From the cell containing the given text, extract its center point as [X, Y] coordinate. 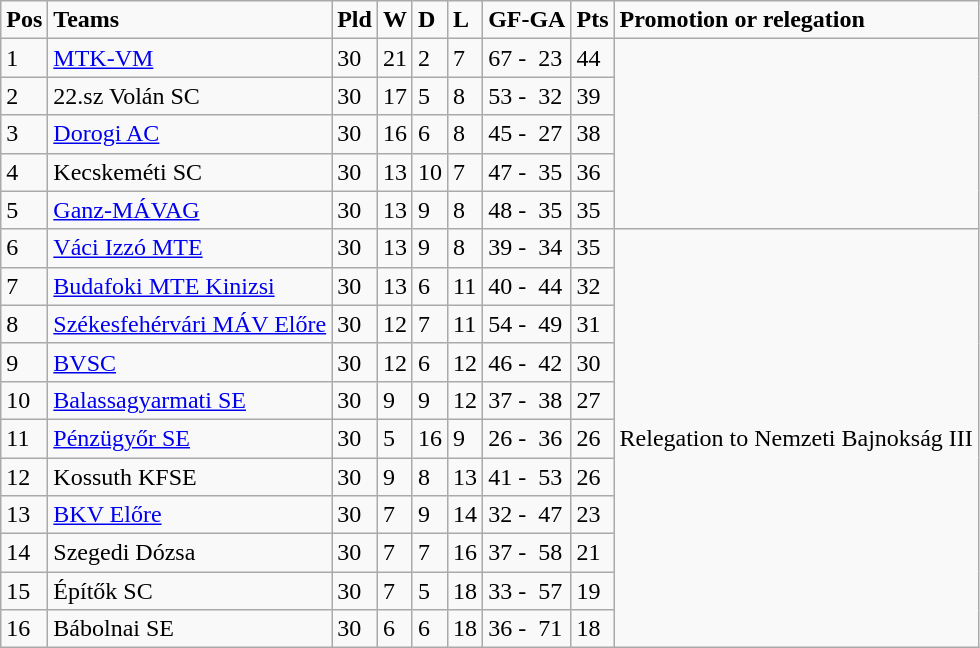
Dorogi AC [190, 134]
Bábolnai SE [190, 629]
33 - 57 [527, 591]
47 - 35 [527, 172]
36 - 71 [527, 629]
45 - 27 [527, 134]
41 - 53 [527, 477]
W [394, 20]
31 [592, 324]
D [430, 20]
Pos [24, 20]
1 [24, 58]
37 - 38 [527, 400]
22.sz Volán SC [190, 96]
Pts [592, 20]
36 [592, 172]
39 - 34 [527, 248]
Építők SC [190, 591]
39 [592, 96]
26 - 36 [527, 438]
Váci Izzó MTE [190, 248]
44 [592, 58]
38 [592, 134]
15 [24, 591]
BVSC [190, 362]
32 [592, 286]
23 [592, 515]
53 - 32 [527, 96]
40 - 44 [527, 286]
17 [394, 96]
48 - 35 [527, 210]
32 - 47 [527, 515]
3 [24, 134]
BKV Előre [190, 515]
67 - 23 [527, 58]
54 - 49 [527, 324]
MTK-VM [190, 58]
Székesfehérvári MÁV Előre [190, 324]
37 - 58 [527, 553]
Balassagyarmati SE [190, 400]
Szegedi Dózsa [190, 553]
46 - 42 [527, 362]
Kecskeméti SC [190, 172]
Pld [355, 20]
27 [592, 400]
Pénzügyőr SE [190, 438]
Teams [190, 20]
Kossuth KFSE [190, 477]
GF-GA [527, 20]
Budafoki MTE Kinizsi [190, 286]
Relegation to Nemzeti Bajnokság III [796, 438]
Promotion or relegation [796, 20]
L [466, 20]
Ganz-MÁVAG [190, 210]
19 [592, 591]
4 [24, 172]
